Search for the cell housing the specified text and yield its (x, y) center coordinate. 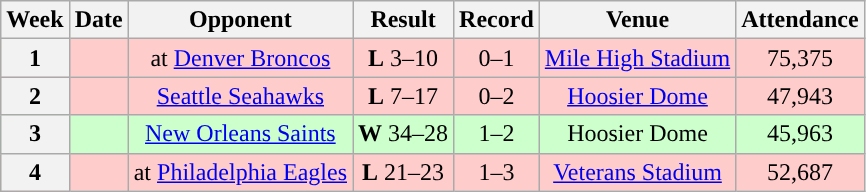
3 (35, 134)
L 7–17 (404, 96)
52,687 (800, 172)
at Denver Broncos (240, 58)
0–2 (497, 96)
Week (35, 20)
47,943 (800, 96)
Venue (637, 20)
Seattle Seahawks (240, 96)
4 (35, 172)
1 (35, 58)
75,375 (800, 58)
Result (404, 20)
Attendance (800, 20)
2 (35, 96)
W 34–28 (404, 134)
45,963 (800, 134)
at Philadelphia Eagles (240, 172)
Record (497, 20)
1–2 (497, 134)
0–1 (497, 58)
Veterans Stadium (637, 172)
1–3 (497, 172)
Mile High Stadium (637, 58)
L 3–10 (404, 58)
Date (98, 20)
New Orleans Saints (240, 134)
L 21–23 (404, 172)
Opponent (240, 20)
